Output the (X, Y) coordinate of the center of the cell containing the given text.  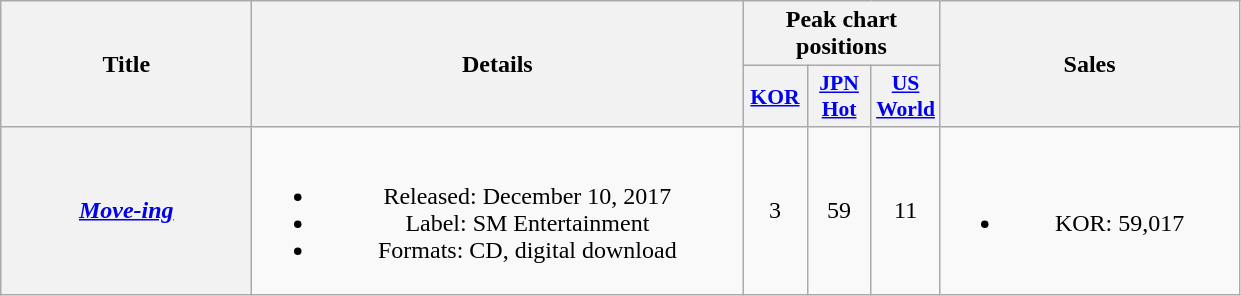
Released: December 10, 2017 Label: SM EntertainmentFormats: CD, digital download (498, 210)
3 (775, 210)
Move-ing (126, 210)
11 (906, 210)
KOR (775, 96)
USWorld (906, 96)
Sales (1090, 64)
JPNHot (839, 96)
Peak chart positions (842, 34)
Title (126, 64)
KOR: 59,017 (1090, 210)
59 (839, 210)
Details (498, 64)
